Provide the (X, Y) coordinate of the cell's center where the given text is located.  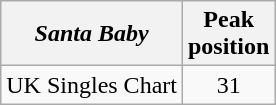
UK Singles Chart (92, 85)
Santa Baby (92, 34)
Peakposition (228, 34)
31 (228, 85)
